Capture the cell that displays the provided text and extract its (x, y) central coordinate. 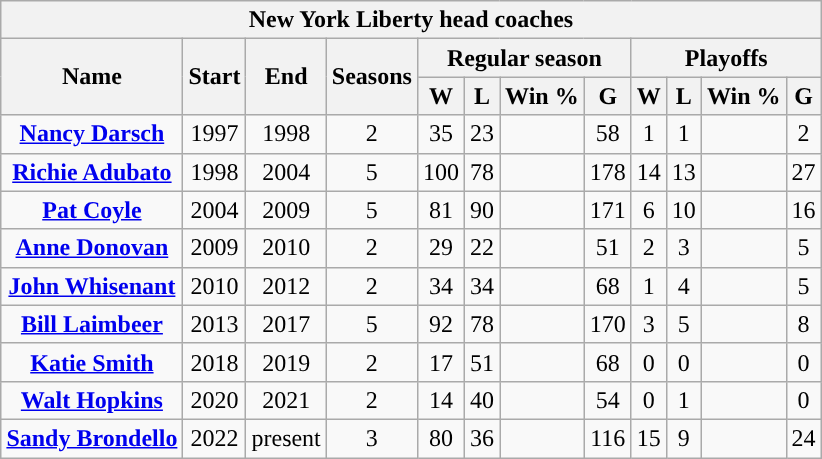
2013 (214, 324)
100 (440, 172)
2021 (286, 400)
40 (482, 400)
Walt Hopkins (92, 400)
New York Liberty head coaches (411, 20)
Name (92, 77)
Seasons (372, 77)
2018 (214, 362)
End (286, 77)
80 (440, 438)
Katie Smith (92, 362)
1997 (214, 134)
2019 (286, 362)
171 (608, 210)
6 (648, 210)
Sandy Brondello (92, 438)
Start (214, 77)
17 (440, 362)
35 (440, 134)
Pat Coyle (92, 210)
13 (684, 172)
2012 (286, 286)
23 (482, 134)
Nancy Darsch (92, 134)
Bill Laimbeer (92, 324)
116 (608, 438)
2017 (286, 324)
178 (608, 172)
92 (440, 324)
Playoffs (726, 58)
170 (608, 324)
Anne Donovan (92, 248)
27 (804, 172)
54 (608, 400)
90 (482, 210)
81 (440, 210)
36 (482, 438)
10 (684, 210)
present (286, 438)
9 (684, 438)
Richie Adubato (92, 172)
24 (804, 438)
Regular season (524, 58)
John Whisenant (92, 286)
58 (608, 134)
2020 (214, 400)
4 (684, 286)
15 (648, 438)
16 (804, 210)
8 (804, 324)
29 (440, 248)
22 (482, 248)
2022 (214, 438)
